Detect which cell encompasses the target text, then output its (x, y) center coordinate. 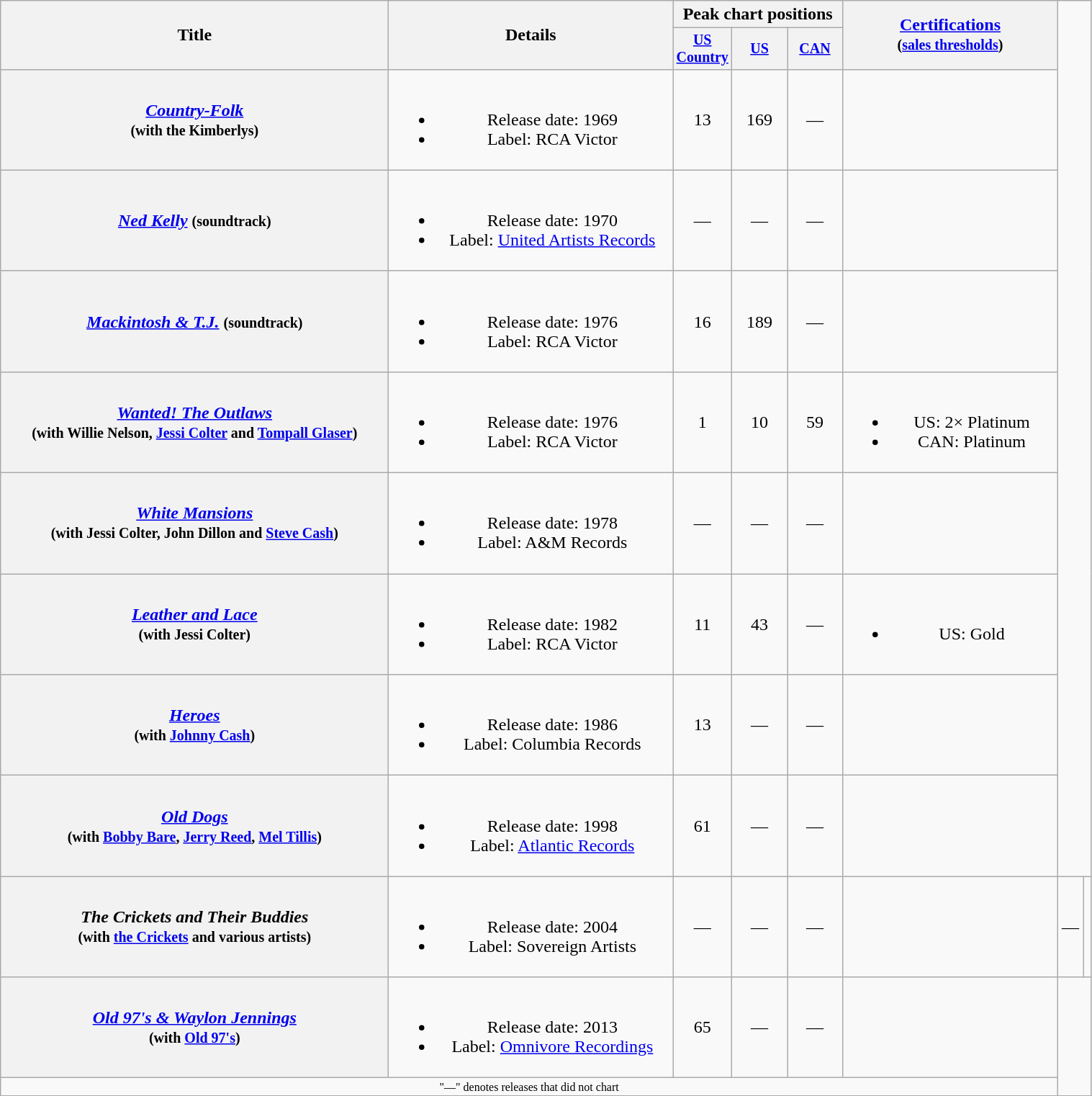
Old Dogs(with Bobby Bare, Jerry Reed, Mel Tillis) (194, 826)
Release date: 2004Label: Sovereign Artists (531, 927)
Ned Kelly (soundtrack) (194, 220)
The Crickets and Their Buddies(with the Crickets and various artists) (194, 927)
65 (703, 1028)
Mackintosh & T.J. (soundtrack) (194, 321)
189 (760, 321)
Details (531, 35)
White Mansions(with Jessi Colter, John Dillon and Steve Cash) (194, 524)
11 (703, 624)
Old 97's & Waylon Jennings(with Old 97's) (194, 1028)
169 (760, 120)
Certifications(sales thresholds) (950, 35)
US Country (703, 49)
Country-Folk(with the Kimberlys) (194, 120)
61 (703, 826)
43 (760, 624)
59 (815, 422)
Heroes(with Johnny Cash) (194, 725)
Wanted! The Outlaws(with Willie Nelson, Jessi Colter and Tompall Glaser) (194, 422)
Release date: 1986Label: Columbia Records (531, 725)
16 (703, 321)
Release date: 1969Label: RCA Victor (531, 120)
US: 2× PlatinumCAN: Platinum (950, 422)
Peak chart positions (758, 14)
US: Gold (950, 624)
Release date: 1982Label: RCA Victor (531, 624)
Title (194, 35)
Release date: 1978Label: A&M Records (531, 524)
10 (760, 422)
Release date: 1970Label: United Artists Records (531, 220)
CAN (815, 49)
Release date: 1998Label: Atlantic Records (531, 826)
Leather and Lace(with Jessi Colter) (194, 624)
US (760, 49)
Release date: 2013Label: Omnivore Recordings (531, 1028)
"—" denotes releases that did not chart (530, 1087)
1 (703, 422)
